Pinpoint the cell where the given text exists, returning its (X, Y) midpoint coordinate. 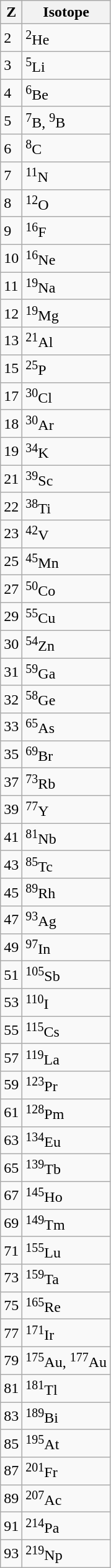
85 (11, 1444)
6 (11, 148)
155Lu (66, 1251)
201Fr (66, 1471)
77Y (66, 809)
30 (11, 645)
30Ar (66, 424)
5 (11, 120)
81Nb (66, 838)
69Br (66, 755)
97In (66, 948)
159Ta (66, 1278)
30Cl (66, 396)
89Rh (66, 892)
39 (11, 809)
45Mn (66, 562)
32 (11, 699)
91 (11, 1527)
10 (11, 259)
41 (11, 838)
18 (11, 424)
25 (11, 562)
81 (11, 1388)
4 (11, 93)
65As (66, 727)
145Ho (66, 1195)
79 (11, 1361)
105Sb (66, 975)
219Np (66, 1554)
65 (11, 1168)
123Pr (66, 1085)
59 (11, 1085)
93 (11, 1554)
35 (11, 755)
58Ge (66, 699)
11 (11, 286)
67 (11, 1195)
53 (11, 1002)
69 (11, 1223)
149Tm (66, 1223)
165Re (66, 1305)
17 (11, 396)
Z (11, 12)
195At (66, 1444)
51 (11, 975)
71 (11, 1251)
39Sc (66, 479)
29 (11, 616)
47 (11, 920)
85Tc (66, 865)
57 (11, 1058)
15 (11, 369)
73Rb (66, 782)
115Cs (66, 1030)
49 (11, 948)
Isotope (66, 12)
8C (66, 148)
73 (11, 1278)
54Zn (66, 645)
34K (66, 452)
207Ac (66, 1498)
119La (66, 1058)
55Cu (66, 616)
25P (66, 369)
3 (11, 66)
43 (11, 865)
87 (11, 1471)
22 (11, 506)
9 (11, 231)
63 (11, 1141)
7 (11, 176)
59Ga (66, 672)
175Au, 177Au (66, 1361)
75 (11, 1305)
2He (66, 38)
110I (66, 1002)
19Mg (66, 313)
11N (66, 176)
93Ag (66, 920)
189Bi (66, 1416)
214Pa (66, 1527)
12 (11, 313)
45 (11, 892)
19Na (66, 286)
77 (11, 1334)
42V (66, 534)
139Tb (66, 1168)
12O (66, 203)
27 (11, 589)
134Eu (66, 1141)
61 (11, 1112)
19 (11, 452)
21Al (66, 341)
89 (11, 1498)
16F (66, 231)
31 (11, 672)
83 (11, 1416)
5Li (66, 66)
23 (11, 534)
16Ne (66, 259)
33 (11, 727)
21 (11, 479)
8 (11, 203)
171Ir (66, 1334)
2 (11, 38)
13 (11, 341)
38Ti (66, 506)
50Co (66, 589)
128Pm (66, 1112)
37 (11, 782)
55 (11, 1030)
7B, 9B (66, 120)
6Be (66, 93)
181Tl (66, 1388)
